Detect which cell encompasses the target text, then output its (X, Y) center coordinate. 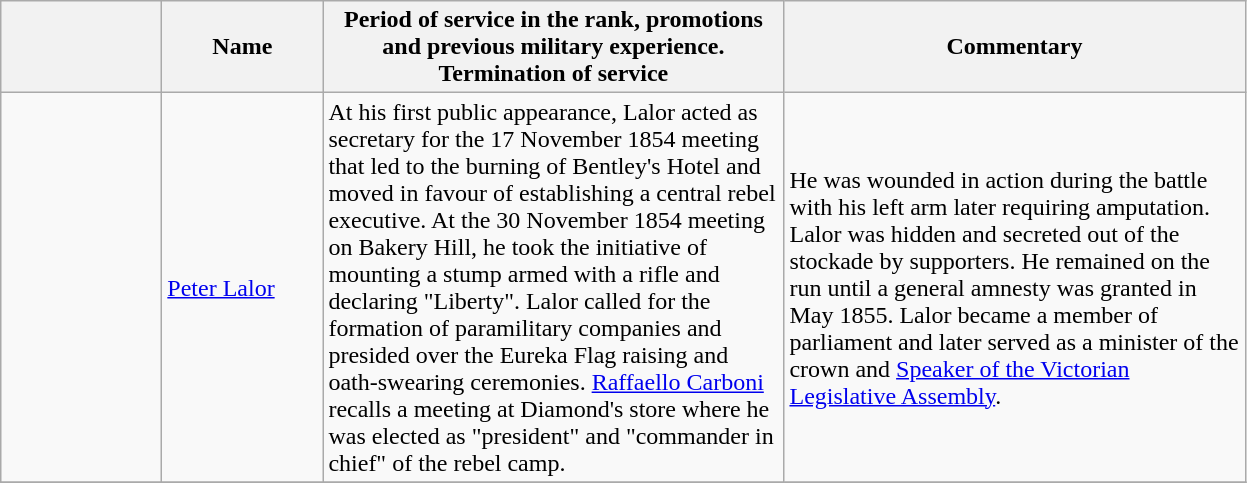
Period of service in the rank, promotions and previous military experience. Termination of service (554, 47)
Commentary (1014, 47)
Peter Lalor (242, 288)
Name (242, 47)
